Identify which cell holds the provided text, then report its (x, y) central coordinate. 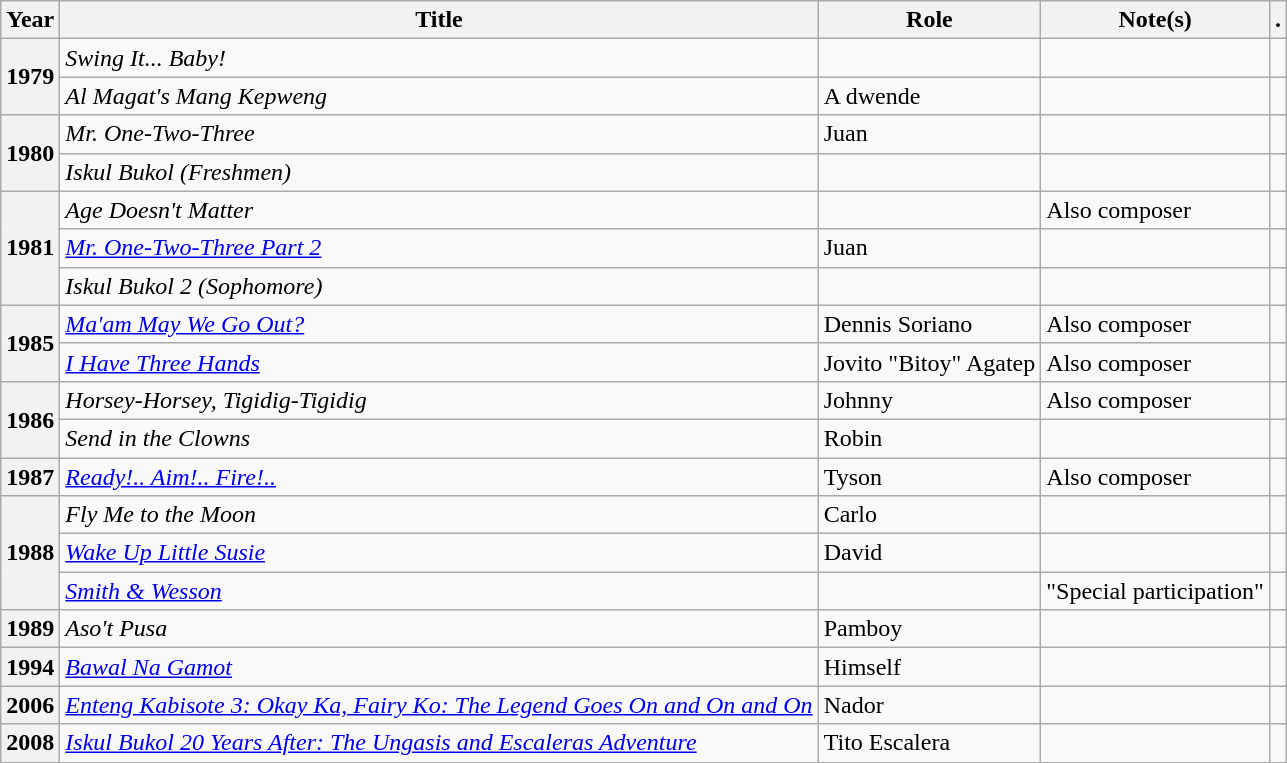
1979 (30, 77)
Johnny (930, 400)
Robin (930, 438)
Fly Me to the Moon (439, 515)
1989 (30, 629)
1994 (30, 667)
Horsey-Horsey, Tigidig-Tigidig (439, 400)
Iskul Bukol 20 Years After: The Ungasis and Escaleras Adventure (439, 743)
Note(s) (1156, 20)
Ready!.. Aim!.. Fire!.. (439, 477)
1985 (30, 343)
Tyson (930, 477)
Send in the Clowns (439, 438)
Pamboy (930, 629)
David (930, 553)
Jovito "Bitoy" Agatep (930, 362)
Iskul Bukol 2 (Sophomore) (439, 286)
Smith & Wesson (439, 591)
1980 (30, 153)
Carlo (930, 515)
1988 (30, 553)
A dwende (930, 96)
Tito Escalera (930, 743)
Bawal Na Gamot (439, 667)
I Have Three Hands (439, 362)
Role (930, 20)
Himself (930, 667)
1981 (30, 248)
1986 (30, 419)
Aso't Pusa (439, 629)
Iskul Bukol (Freshmen) (439, 172)
1987 (30, 477)
"Special participation" (1156, 591)
Nador (930, 705)
Swing It... Baby! (439, 58)
2006 (30, 705)
Ma'am May We Go Out? (439, 324)
. (1278, 20)
Age Doesn't Matter (439, 210)
2008 (30, 743)
Enteng Kabisote 3: Okay Ka, Fairy Ko: The Legend Goes On and On and On (439, 705)
Mr. One-Two-Three (439, 134)
Al Magat's Mang Kepweng (439, 96)
Wake Up Little Susie (439, 553)
Dennis Soriano (930, 324)
Year (30, 20)
Mr. One-Two-Three Part 2 (439, 248)
Title (439, 20)
